Locate the cell with the specified text and output its [x, y] center coordinate. 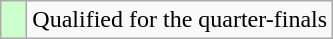
Qualified for the quarter-finals [180, 20]
